Output the (X, Y) coordinate of the center of the cell containing the given text.  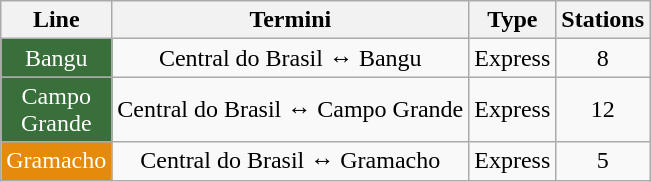
Bangu (56, 58)
Termini (290, 20)
Central do Brasil ↔ Campo Grande (290, 110)
12 (603, 110)
Stations (603, 20)
Gramacho (56, 161)
Campo Grande (56, 110)
Type (512, 20)
8 (603, 58)
Central do Brasil ↔ Bangu (290, 58)
5 (603, 161)
Central do Brasil ↔ Gramacho (290, 161)
Line (56, 20)
